For the text-containing cell, return its midpoint in (X, Y) coordinate format. 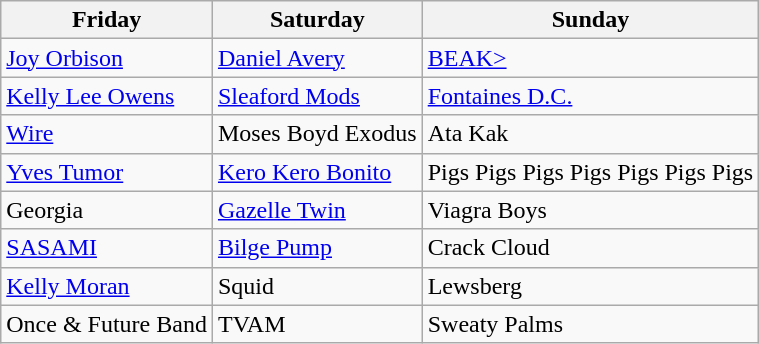
Kelly Moran (107, 286)
Lewsberg (590, 286)
Bilge Pump (317, 248)
Daniel Avery (317, 58)
Once & Future Band (107, 324)
Sweaty Palms (590, 324)
Friday (107, 20)
Kero Kero Bonito (317, 172)
Viagra Boys (590, 210)
Gazelle Twin (317, 210)
Wire (107, 134)
Sleaford Mods (317, 96)
Kelly Lee Owens (107, 96)
Ata Kak (590, 134)
Squid (317, 286)
Yves Tumor (107, 172)
Sunday (590, 20)
Pigs Pigs Pigs Pigs Pigs Pigs Pigs (590, 172)
Moses Boyd Exodus (317, 134)
Joy Orbison (107, 58)
TVAM (317, 324)
Crack Cloud (590, 248)
BEAK> (590, 58)
Fontaines D.C. (590, 96)
SASAMI (107, 248)
Georgia (107, 210)
Saturday (317, 20)
